Determine the (x, y) coordinate at the center of the cell enclosing the given text.  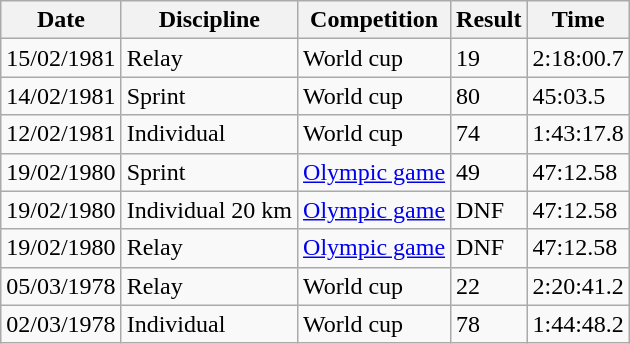
Competition (374, 20)
02/03/1978 (61, 324)
Result (489, 20)
2:20:41.2 (578, 286)
19 (489, 58)
Discipline (209, 20)
74 (489, 134)
15/02/1981 (61, 58)
Individual 20 km (209, 210)
14/02/1981 (61, 96)
78 (489, 324)
22 (489, 286)
12/02/1981 (61, 134)
45:03.5 (578, 96)
1:44:48.2 (578, 324)
2:18:00.7 (578, 58)
80 (489, 96)
Time (578, 20)
Date (61, 20)
49 (489, 172)
05/03/1978 (61, 286)
1:43:17.8 (578, 134)
